Extract the (x, y) coordinate from the center of the cell holding the provided text.  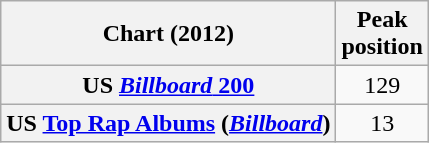
US Billboard 200 (168, 85)
13 (382, 123)
Chart (2012) (168, 34)
US Top Rap Albums (Billboard) (168, 123)
Peakposition (382, 34)
129 (382, 85)
